Output the [X, Y] coordinate of the center of the cell containing the given text.  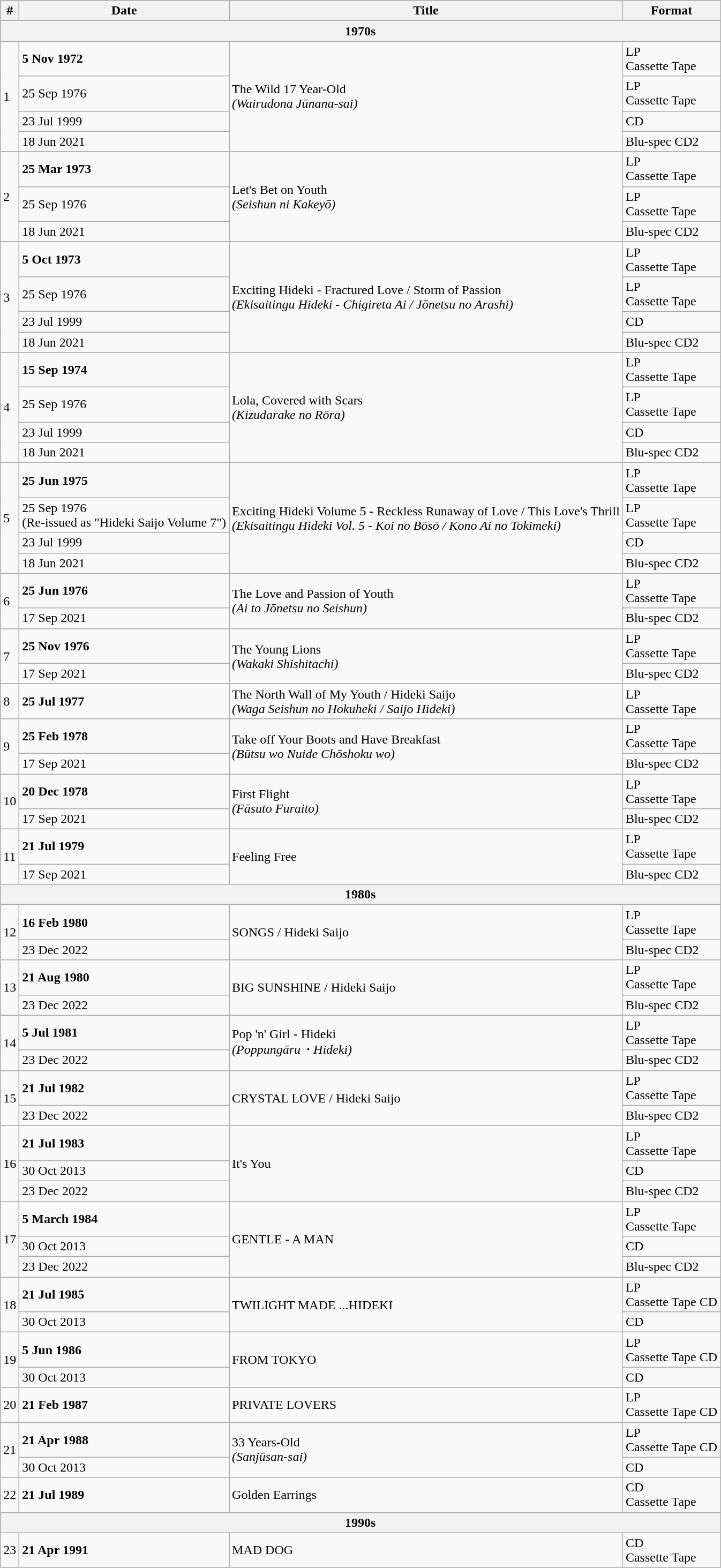
TWILIGHT MADE ...HIDEKI [426, 1305]
The Love and Passion of Youth(Ai to Jōnetsu no Seishun) [426, 601]
12 [10, 932]
16 [10, 1164]
25 Nov 1976 [124, 646]
BIG SUNSHINE / Hideki Saijo [426, 988]
FROM TOKYO [426, 1360]
14 [10, 1042]
SONGS / Hideki Saijo [426, 932]
15 [10, 1098]
25 Jun 1976 [124, 590]
11 [10, 857]
2 [10, 197]
Pop 'n' Girl - Hideki(Poppungāru・Hideki) [426, 1042]
First Flight(Fāsuto Furaito) [426, 801]
Let's Bet on Youth(Seishun ni Kakeyō) [426, 197]
1990s [360, 1522]
21 Jul 1979 [124, 846]
7 [10, 656]
25 Mar 1973 [124, 169]
9 [10, 746]
21 Jul 1985 [124, 1294]
6 [10, 601]
5 Oct 1973 [124, 259]
CRYSTAL LOVE / Hideki Saijo [426, 1098]
PRIVATE LOVERS [426, 1405]
Exciting Hideki Volume 5 - Reckless Runaway of Love / This Love's Thrill(Ekisaitingu Hideki Vol. 5 - Koi no Bōsō / Kono Ai no Tokimeki) [426, 518]
The Wild 17 Year-Old(Wairudona Jūnana-sai) [426, 96]
Take off Your Boots and Have Breakfast(Būtsu wo Nuide Chōshoku wo) [426, 746]
25 Feb 1978 [124, 736]
Feeling Free [426, 857]
20 [10, 1405]
21 Jul 1983 [124, 1143]
20 Dec 1978 [124, 791]
25 Sep 1976(Re-issued as "Hideki Saijo Volume 7") [124, 515]
21 Jul 1982 [124, 1087]
5 Jul 1981 [124, 1033]
17 [10, 1239]
16 Feb 1980 [124, 922]
The North Wall of My Youth / Hideki Saijo(Waga Seishun no Hokuheki / Saijo Hideki) [426, 701]
18 [10, 1305]
# [10, 11]
Golden Earrings [426, 1495]
Format [671, 11]
13 [10, 988]
GENTLE - A MAN [426, 1239]
21 Aug 1980 [124, 977]
19 [10, 1360]
4 [10, 408]
25 Jul 1977 [124, 701]
22 [10, 1495]
21 Feb 1987 [124, 1405]
5 [10, 518]
21 [10, 1450]
25 Jun 1975 [124, 480]
Title [426, 11]
1970s [360, 31]
21 Apr 1988 [124, 1440]
23 [10, 1550]
1 [10, 96]
MAD DOG [426, 1550]
5 Nov 1972 [124, 59]
The Young Lions(Wakaki Shishitachi) [426, 656]
Exciting Hideki - Fractured Love / Storm of Passion(Ekisaitingu Hideki - Chigireta Ai / Jōnetsu no Arashi) [426, 297]
3 [10, 297]
Date [124, 11]
10 [10, 801]
8 [10, 701]
5 Jun 1986 [124, 1350]
21 Apr 1991 [124, 1550]
Lola, Covered with Scars(Kizudarake no Rōra) [426, 408]
5 March 1984 [124, 1218]
33 Years-Old(Sanjūsan-sai) [426, 1450]
15 Sep 1974 [124, 370]
It's You [426, 1164]
21 Jul 1989 [124, 1495]
1980s [360, 895]
